Return [X, Y] of the center of cell containing provided text 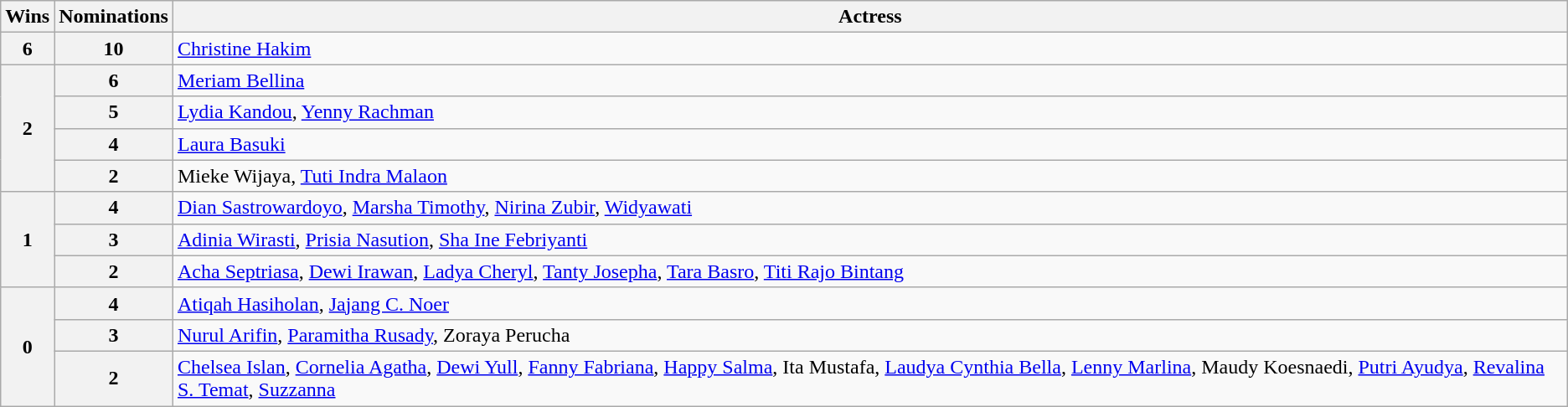
0 [28, 347]
Adinia Wirasti, Prisia Nasution, Sha Ine Febriyanti [869, 240]
Christine Hakim [869, 49]
Atiqah Hasiholan, Jajang C. Noer [869, 303]
Actress [869, 17]
Nurul Arifin, Paramitha Rusady, Zoraya Perucha [869, 335]
Acha Septriasa, Dewi Irawan, Ladya Cheryl, Tanty Josepha, Tara Basro, Titi Rajo Bintang [869, 271]
10 [114, 49]
5 [114, 112]
Lydia Kandou, Yenny Rachman [869, 112]
Mieke Wijaya, Tuti Indra Malaon [869, 176]
Nominations [114, 17]
Laura Basuki [869, 144]
1 [28, 240]
Meriam Bellina [869, 80]
Wins [28, 17]
Dian Sastrowardoyo, Marsha Timothy, Nirina Zubir, Widyawati [869, 208]
